Detect which cell encompasses the target text, then output its [X, Y] center coordinate. 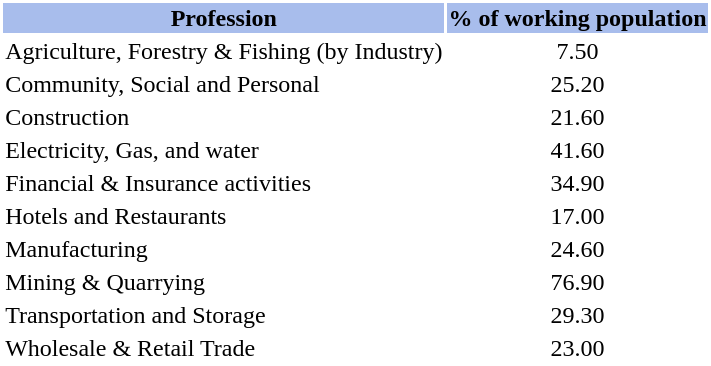
41.60 [578, 150]
7.50 [578, 51]
Construction [224, 117]
76.90 [578, 282]
Mining & Quarrying [224, 282]
Wholesale & Retail Trade [224, 348]
Hotels and Restaurants [224, 216]
17.00 [578, 216]
29.30 [578, 315]
Electricity, Gas, and water [224, 150]
23.00 [578, 348]
Manufacturing [224, 249]
Agriculture, Forestry & Fishing (by Industry) [224, 51]
25.20 [578, 84]
34.90 [578, 183]
Community, Social and Personal [224, 84]
Profession [224, 18]
21.60 [578, 117]
Transportation and Storage [224, 315]
24.60 [578, 249]
Financial & Insurance activities [224, 183]
% of working population [578, 18]
